Provide the [X, Y] coordinate of the cell's center where the given text is located.  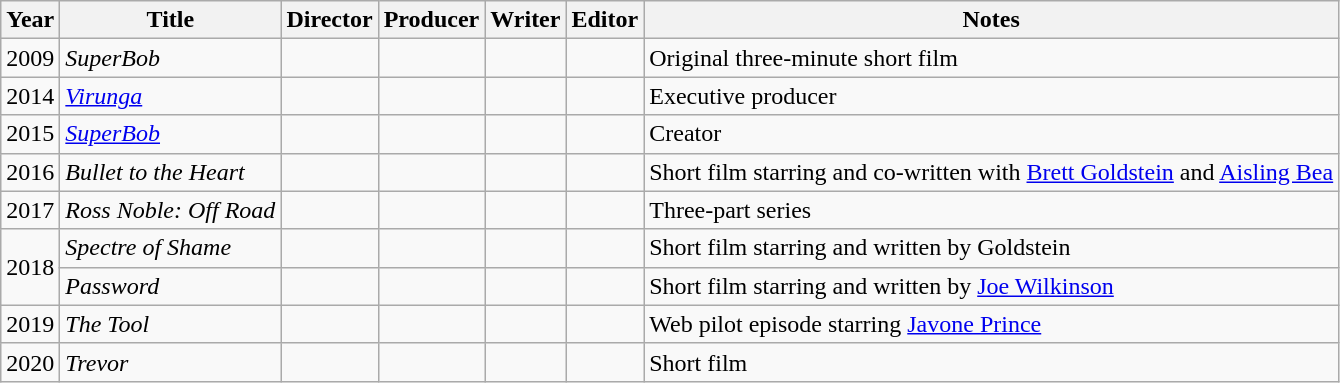
Password [170, 286]
Year [30, 20]
Ross Noble: Off Road [170, 210]
Notes [992, 20]
Web pilot episode starring Javone Prince [992, 324]
Executive producer [992, 96]
The Tool [170, 324]
Three-part series [992, 210]
2018 [30, 267]
Trevor [170, 362]
Director [330, 20]
Title [170, 20]
2014 [30, 96]
Short film starring and written by Goldstein [992, 248]
Spectre of Shame [170, 248]
Writer [526, 20]
Producer [432, 20]
2016 [30, 172]
Bullet to the Heart [170, 172]
2019 [30, 324]
2020 [30, 362]
Editor [605, 20]
Short film [992, 362]
2009 [30, 58]
Short film starring and written by Joe Wilkinson [992, 286]
2015 [30, 134]
Creator [992, 134]
Original three-minute short film [992, 58]
Short film starring and co-written with Brett Goldstein and Aisling Bea [992, 172]
Virunga [170, 96]
2017 [30, 210]
